For the text-containing cell, return its midpoint in (X, Y) coordinate format. 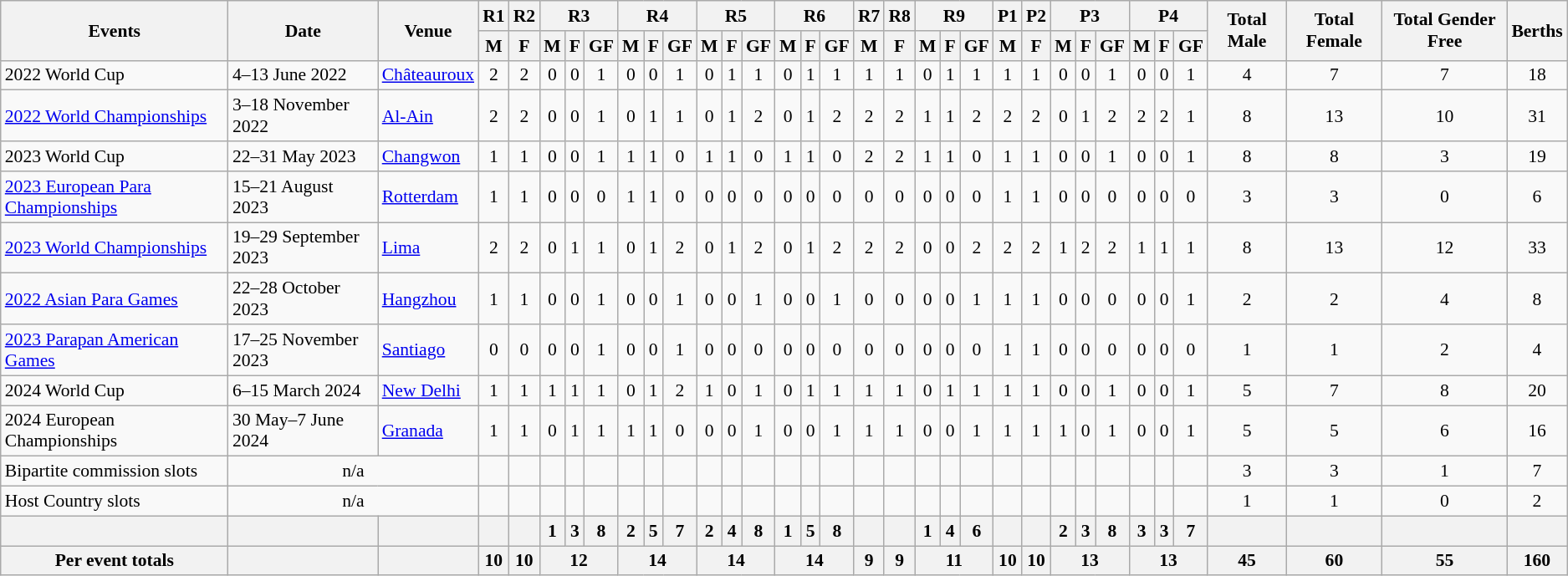
30 May–7 June 2024 (303, 431)
Total Female (1334, 30)
2022 World Cup (115, 75)
2023 World Championships (115, 247)
Lima (428, 247)
17–25 November 2023 (303, 349)
R7 (870, 16)
P1 (1008, 16)
R5 (736, 16)
22–31 May 2023 (303, 156)
Changwon (428, 156)
2023 World Cup (115, 156)
2022 World Championships (115, 115)
Events (115, 30)
11 (954, 561)
Granada (428, 431)
2024 World Cup (115, 390)
Date (303, 30)
20 (1537, 390)
Al-Ain (428, 115)
Rotterdam (428, 197)
2023 Parapan American Games (115, 349)
Per event totals (115, 561)
P4 (1168, 16)
18 (1537, 75)
2024 European Championships (115, 431)
R1 (493, 16)
R8 (900, 16)
33 (1537, 247)
Total Male (1247, 30)
22–28 October 2023 (303, 299)
2023 European Para Championships (115, 197)
2022 Asian Para Games (115, 299)
3–18 November 2022 (303, 115)
Host Country slots (115, 502)
P3 (1090, 16)
31 (1537, 115)
P2 (1036, 16)
60 (1334, 561)
Berths (1537, 30)
19 (1537, 156)
Total Gender Free (1445, 30)
R3 (579, 16)
New Delhi (428, 390)
15–21 August 2023 (303, 197)
45 (1247, 561)
R6 (815, 16)
Châteauroux (428, 75)
Venue (428, 30)
6–15 March 2024 (303, 390)
R4 (657, 16)
R2 (525, 16)
R9 (954, 16)
Santiago (428, 349)
16 (1537, 431)
160 (1537, 561)
4–13 June 2022 (303, 75)
19–29 September 2023 (303, 247)
Hangzhou (428, 299)
Bipartite commission slots (115, 472)
55 (1445, 561)
